Extract the (x, y) coordinate from the center of the cell holding the provided text.  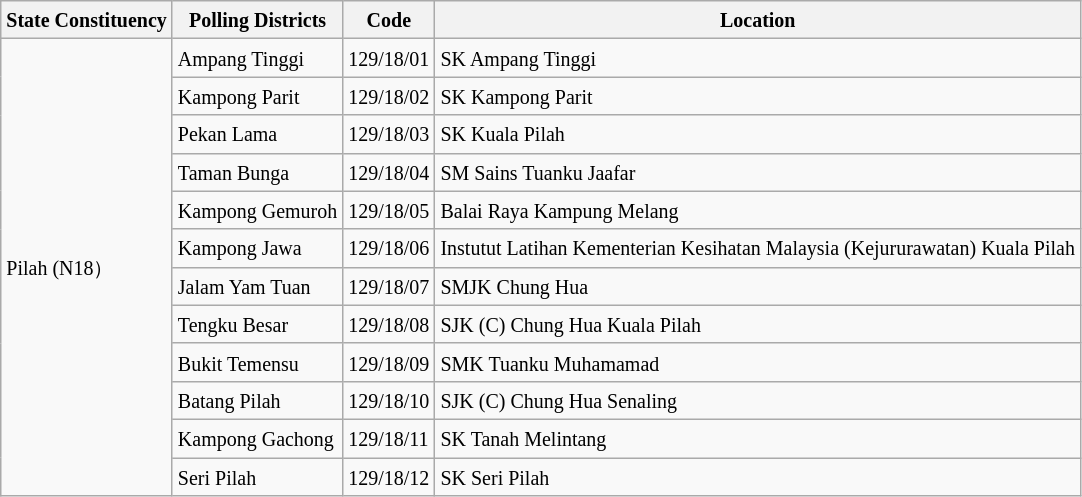
SK Kampong Parit (758, 96)
129/18/08 (389, 324)
SMJK Chung Hua (758, 286)
Bukit Temensu (257, 362)
Code (389, 20)
129/18/02 (389, 96)
Seri Pilah (257, 477)
SM Sains Tuanku Jaafar (758, 172)
Pilah (N18） (87, 268)
Polling Districts (257, 20)
Kampong Gachong (257, 438)
SJK (C) Chung Hua Senaling (758, 400)
SK Kuala Pilah (758, 134)
Taman Bunga (257, 172)
Batang Pilah (257, 400)
129/18/07 (389, 286)
Ampang Tinggi (257, 58)
129/18/09 (389, 362)
129/18/01 (389, 58)
SK Tanah Melintang (758, 438)
Instutut Latihan Kementerian Kesihatan Malaysia (Kejururawatan) Kuala Pilah (758, 248)
Balai Raya Kampung Melang (758, 210)
129/18/03 (389, 134)
SJK (C) Chung Hua Kuala Pilah (758, 324)
State Constituency (87, 20)
SK Seri Pilah (758, 477)
129/18/05 (389, 210)
129/18/06 (389, 248)
Pekan Lama (257, 134)
Kampong Jawa (257, 248)
129/18/12 (389, 477)
Kampong Gemuroh (257, 210)
129/18/11 (389, 438)
SK Ampang Tinggi (758, 58)
SMK Tuanku Muhamamad (758, 362)
Location (758, 20)
129/18/10 (389, 400)
Tengku Besar (257, 324)
129/18/04 (389, 172)
Jalam Yam Tuan (257, 286)
Kampong Parit (257, 96)
